Locate the cell with the specified text and output its (x, y) center coordinate. 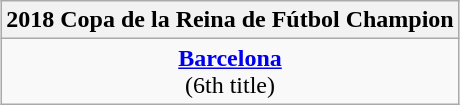
2018 Copa de la Reina de Fútbol Champion (230, 20)
Barcelona (6th title) (230, 72)
